Extract the (x, y) coordinate from the center of the cell holding the provided text.  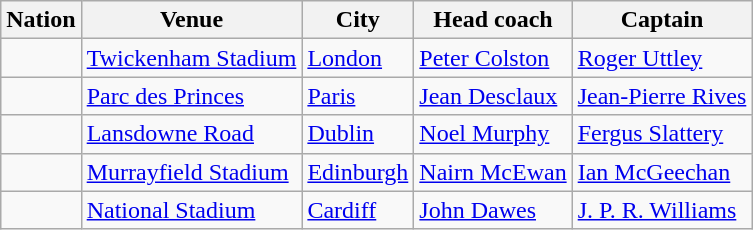
Jean-Pierre Rives (662, 96)
Lansdowne Road (192, 134)
City (358, 20)
Roger Uttley (662, 58)
Nairn McEwan (493, 172)
London (358, 58)
John Dawes (493, 210)
J. P. R. Williams (662, 210)
National Stadium (192, 210)
Venue (192, 20)
Paris (358, 96)
Parc des Princes (192, 96)
Head coach (493, 20)
Dublin (358, 134)
Ian McGeechan (662, 172)
Noel Murphy (493, 134)
Cardiff (358, 210)
Murrayfield Stadium (192, 172)
Fergus Slattery (662, 134)
Captain (662, 20)
Jean Desclaux (493, 96)
Nation (41, 20)
Twickenham Stadium (192, 58)
Edinburgh (358, 172)
Peter Colston (493, 58)
